Return the [X, Y] coordinate for the center point of the cell that contains the specified text.  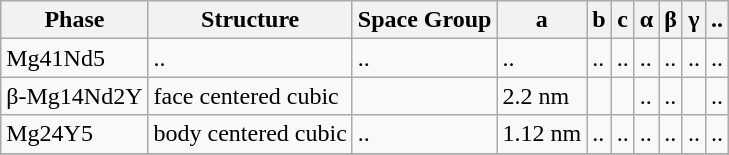
β [671, 20]
a [542, 20]
α [646, 20]
Mg24Y5 [74, 134]
b [599, 20]
Phase [74, 20]
1.12 nm [542, 134]
β-Mg14Nd2Y [74, 96]
body centered cubic [250, 134]
2.2 nm [542, 96]
Space Group [424, 20]
Structure [250, 20]
face centered cubic [250, 96]
Mg41Nd5 [74, 58]
c [622, 20]
γ [694, 20]
